Capture the cell that displays the provided text and extract its [x, y] central coordinate. 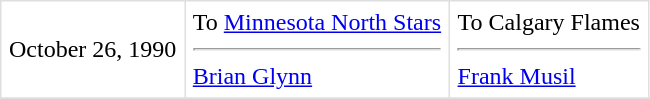
To Calgary Flames Frank Musil [548, 50]
October 26, 1990 [93, 50]
To Minnesota North Stars Brian Glynn [318, 50]
